From the cell containing the given text, extract its center point as (x, y) coordinate. 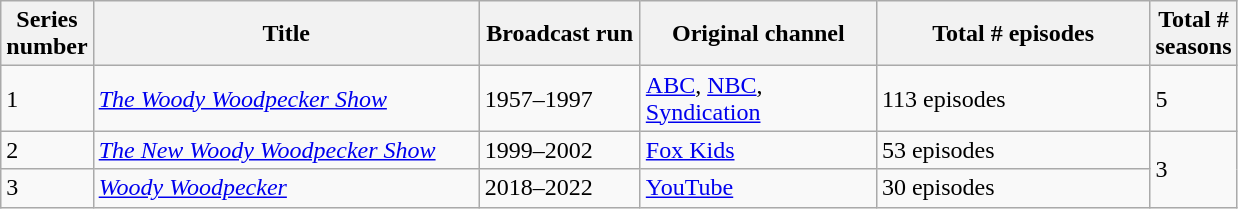
113 episodes (1013, 98)
Fox Kids (758, 150)
The New Woody Woodpecker Show (286, 150)
Original channel (758, 34)
Broadcast run (560, 34)
1999–2002 (560, 150)
ABC, NBC, Syndication (758, 98)
5 (1194, 98)
1957–1997 (560, 98)
30 episodes (1013, 188)
2 (47, 150)
Title (286, 34)
Total # seasons (1194, 34)
1 (47, 98)
The Woody Woodpecker Show (286, 98)
Series number (47, 34)
YouTube (758, 188)
Woody Woodpecker (286, 188)
53 episodes (1013, 150)
Total # episodes (1013, 34)
2018–2022 (560, 188)
